Return [x, y] of the center of cell containing provided text 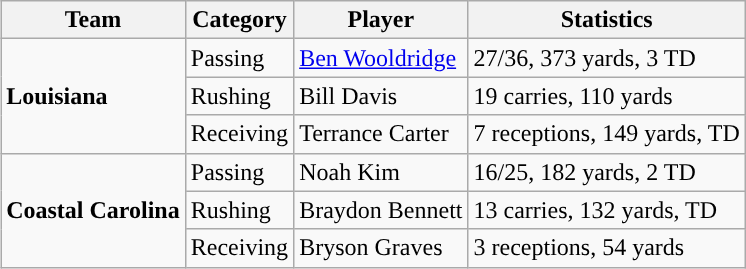
7 receptions, 149 yards, TD [606, 134]
Statistics [606, 20]
Louisiana [94, 96]
Category [239, 20]
Ben Wooldridge [381, 58]
Braydon Bennett [381, 210]
Player [381, 20]
13 carries, 132 yards, TD [606, 210]
Terrance Carter [381, 134]
19 carries, 110 yards [606, 96]
Bill Davis [381, 96]
Coastal Carolina [94, 210]
16/25, 182 yards, 2 TD [606, 172]
Team [94, 20]
27/36, 373 yards, 3 TD [606, 58]
3 receptions, 54 yards [606, 248]
Bryson Graves [381, 248]
Noah Kim [381, 172]
